Scan for the cell matching the given text and deliver its (x, y) coordinate at center. 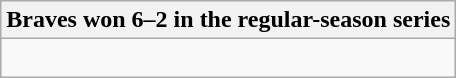
Braves won 6–2 in the regular-season series (228, 20)
